Pinpoint the cell where the given text exists, returning its (X, Y) midpoint coordinate. 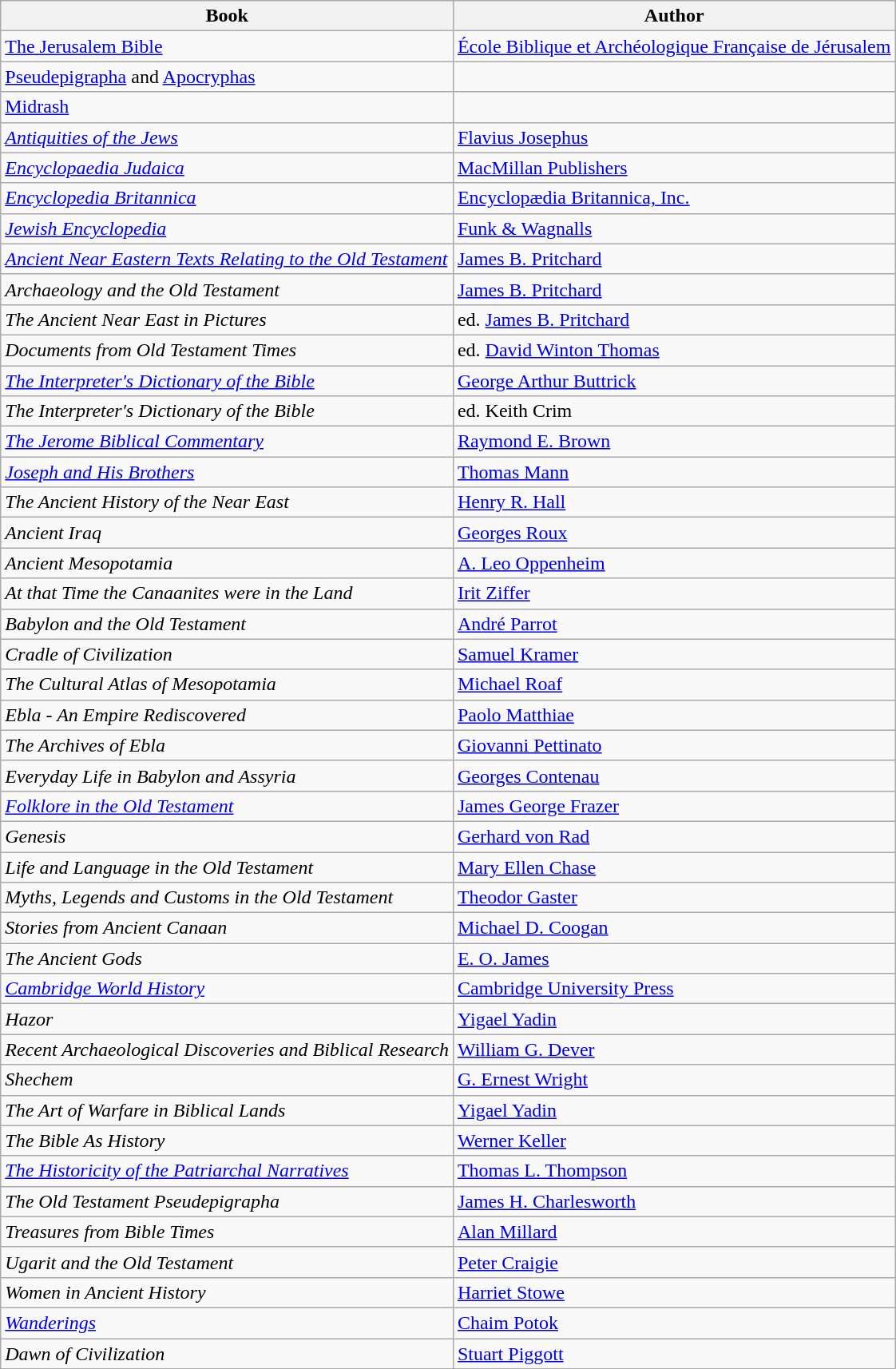
Theodor Gaster (674, 898)
Georges Contenau (674, 776)
The Archives of Ebla (227, 745)
Book (227, 16)
Antiquities of the Jews (227, 137)
Thomas Mann (674, 472)
ed. David Winton Thomas (674, 350)
James H. Charlesworth (674, 1201)
Encyclopaedia Judaica (227, 168)
Documents from Old Testament Times (227, 350)
Babylon and the Old Testament (227, 624)
Cradle of Civilization (227, 654)
Wanderings (227, 1323)
ed. James B. Pritchard (674, 319)
Georges Roux (674, 533)
Hazor (227, 1019)
Folklore in the Old Testament (227, 806)
Myths, Legends and Customs in the Old Testament (227, 898)
Life and Language in the Old Testament (227, 867)
Encyclopedia Britannica (227, 198)
Irit Ziffer (674, 593)
Flavius Josephus (674, 137)
Funk & Wagnalls (674, 228)
Joseph and His Brothers (227, 472)
The Ancient Near East in Pictures (227, 319)
Pseudepigrapha and Apocryphas (227, 77)
Ancient Near Eastern Texts Relating to the Old Testament (227, 259)
The Historicity of the Patriarchal Narratives (227, 1171)
MacMillan Publishers (674, 168)
At that Time the Canaanites were in the Land (227, 593)
The Bible As History (227, 1141)
Cambridge University Press (674, 989)
Ancient Iraq (227, 533)
Ancient Mesopotamia (227, 563)
The Art of Warfare in Biblical Lands (227, 1110)
George Arthur Buttrick (674, 381)
Encyclopædia Britannica, Inc. (674, 198)
Dawn of Civilization (227, 1354)
Women in Ancient History (227, 1292)
Treasures from Bible Times (227, 1232)
Stuart Piggott (674, 1354)
William G. Dever (674, 1050)
Author (674, 16)
Genesis (227, 836)
Henry R. Hall (674, 502)
The Ancient History of the Near East (227, 502)
Archaeology and the Old Testament (227, 289)
Jewish Encyclopedia (227, 228)
Michael D. Coogan (674, 928)
Michael Roaf (674, 684)
ed. Keith Crim (674, 411)
Raymond E. Brown (674, 442)
Ebla - An Empire Rediscovered (227, 715)
Mary Ellen Chase (674, 867)
James George Frazer (674, 806)
Gerhard von Rad (674, 836)
Midrash (227, 107)
Chaim Potok (674, 1323)
Alan Millard (674, 1232)
Recent Archaeological Discoveries and Biblical Research (227, 1050)
Stories from Ancient Canaan (227, 928)
Samuel Kramer (674, 654)
Giovanni Pettinato (674, 745)
The Jerusalem Bible (227, 46)
The Jerome Biblical Commentary (227, 442)
Everyday Life in Babylon and Assyria (227, 776)
The Cultural Atlas of Mesopotamia (227, 684)
École Biblique et Archéologique Française de Jérusalem (674, 46)
The Old Testament Pseudepigrapha (227, 1201)
Cambridge World History (227, 989)
Werner Keller (674, 1141)
Harriet Stowe (674, 1292)
Peter Craigie (674, 1262)
Thomas L. Thompson (674, 1171)
The Ancient Gods (227, 958)
André Parrot (674, 624)
A. Leo Oppenheim (674, 563)
G. Ernest Wright (674, 1080)
E. O. James (674, 958)
Shechem (227, 1080)
Ugarit and the Old Testament (227, 1262)
Paolo Matthiae (674, 715)
